For the text-containing cell, return its midpoint in (x, y) coordinate format. 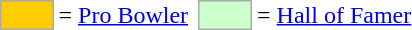
= Pro Bowler (124, 15)
